Detect which cell encompasses the target text, then output its (X, Y) center coordinate. 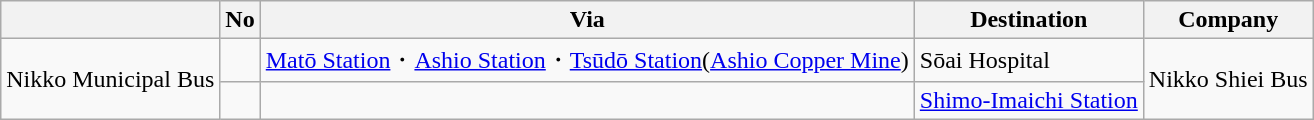
Destination (1028, 20)
Nikko Municipal Bus (110, 80)
Nikko Shiei Bus (1228, 80)
Sōai Hospital (1028, 60)
No (240, 20)
Company (1228, 20)
Matō Station・Ashio Station・Tsūdō Station(Ashio Copper Mine) (587, 60)
Via (587, 20)
Shimo-Imaichi Station (1028, 100)
